Return [x, y] of the center of cell containing provided text 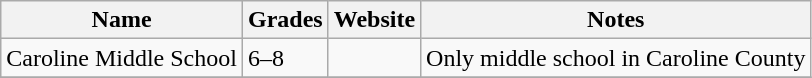
Website [374, 20]
Name [122, 20]
Only middle school in Caroline County [616, 58]
Caroline Middle School [122, 58]
Grades [285, 20]
6–8 [285, 58]
Notes [616, 20]
